Locate the cell with the specified text and output its [X, Y] center coordinate. 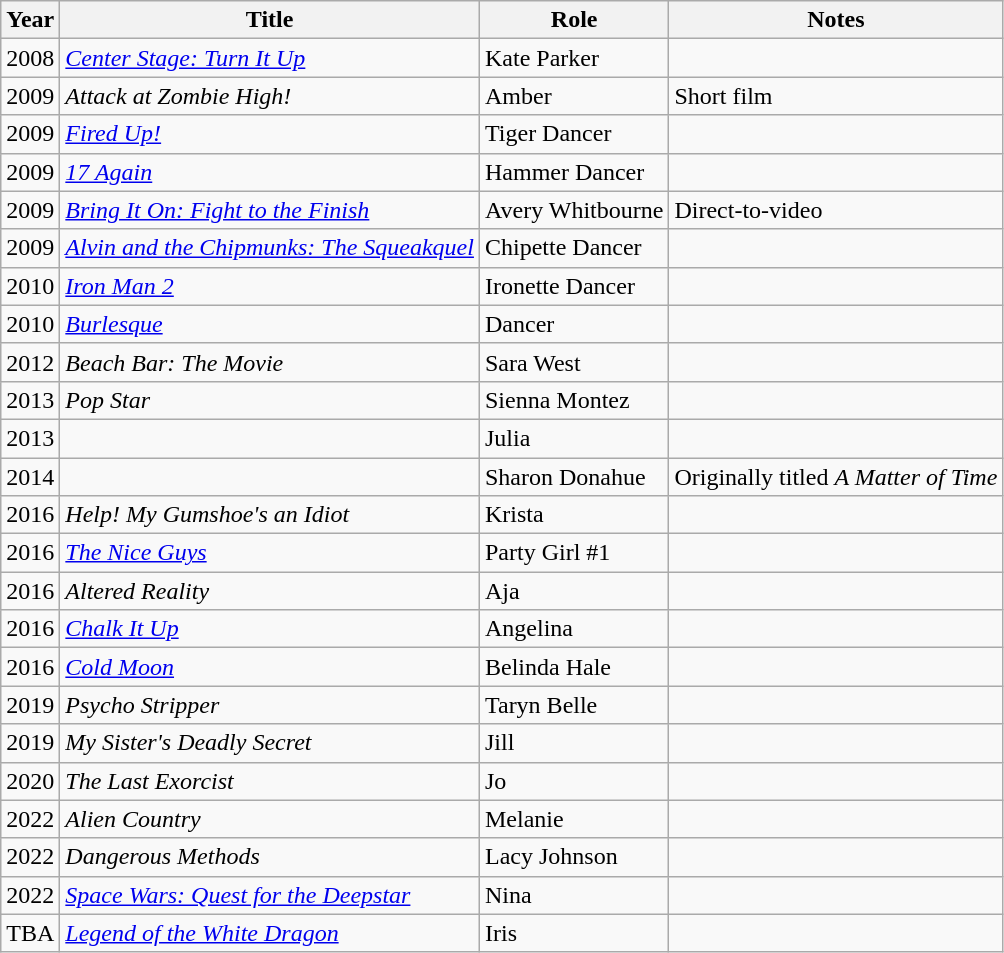
Alvin and the Chipmunks: The Squeakquel [270, 248]
Angelina [574, 629]
Amber [574, 96]
Dangerous Methods [270, 857]
Jill [574, 743]
Pop Star [270, 400]
17 Again [270, 172]
The Last Exorcist [270, 781]
Kate Parker [574, 58]
Lacy Johnson [574, 857]
2008 [30, 58]
Sara West [574, 362]
Alien Country [270, 819]
2012 [30, 362]
2014 [30, 477]
Psycho Stripper [270, 705]
Belinda Hale [574, 667]
Direct-to-video [836, 210]
Space Wars: Quest for the Deepstar [270, 895]
Iris [574, 933]
Hammer Dancer [574, 172]
Taryn Belle [574, 705]
Short film [836, 96]
TBA [30, 933]
Party Girl #1 [574, 553]
Dancer [574, 324]
Fired Up! [270, 134]
Ironette Dancer [574, 286]
Center Stage: Turn It Up [270, 58]
Tiger Dancer [574, 134]
Sienna Montez [574, 400]
Cold Moon [270, 667]
Role [574, 20]
Jo [574, 781]
The Nice Guys [270, 553]
Iron Man 2 [270, 286]
Melanie [574, 819]
Altered Reality [270, 591]
Bring It On: Fight to the Finish [270, 210]
Chalk It Up [270, 629]
Julia [574, 438]
Legend of the White Dragon [270, 933]
Help! My Gumshoe's an Idiot [270, 515]
2020 [30, 781]
Krista [574, 515]
Chipette Dancer [574, 248]
Year [30, 20]
Aja [574, 591]
Sharon Donahue [574, 477]
Beach Bar: The Movie [270, 362]
Attack at Zombie High! [270, 96]
My Sister's Deadly Secret [270, 743]
Burlesque [270, 324]
Originally titled A Matter of Time [836, 477]
Nina [574, 895]
Notes [836, 20]
Avery Whitbourne [574, 210]
Title [270, 20]
